Output the [X, Y] coordinate of the center of the cell containing the given text.  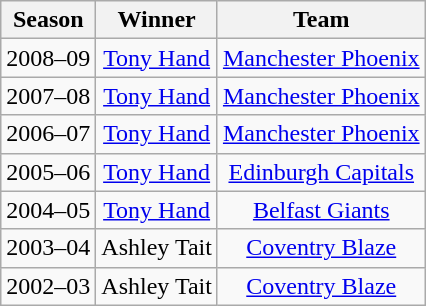
2003–04 [48, 248]
2005–06 [48, 172]
Belfast Giants [321, 210]
Winner [157, 20]
Edinburgh Capitals [321, 172]
2007–08 [48, 96]
2008–09 [48, 58]
Team [321, 20]
Season [48, 20]
2006–07 [48, 134]
2002–03 [48, 286]
2004–05 [48, 210]
